For the text-containing cell, return its midpoint in [x, y] coordinate format. 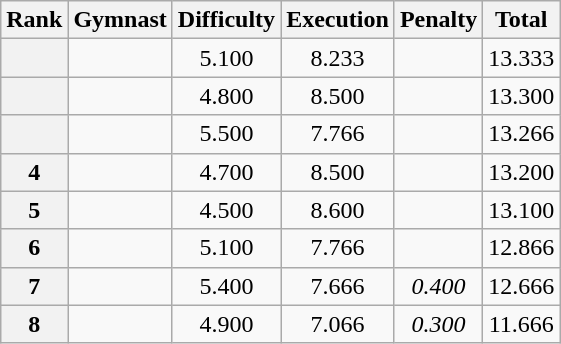
13.300 [522, 96]
8.600 [338, 210]
12.666 [522, 286]
Execution [338, 20]
12.866 [522, 248]
4 [34, 172]
8.233 [338, 58]
4.900 [226, 324]
Total [522, 20]
11.666 [522, 324]
Rank [34, 20]
13.266 [522, 134]
0.400 [438, 286]
8 [34, 324]
13.333 [522, 58]
13.100 [522, 210]
Gymnast [120, 20]
13.200 [522, 172]
7 [34, 286]
Penalty [438, 20]
4.500 [226, 210]
5.400 [226, 286]
Difficulty [226, 20]
4.700 [226, 172]
5.500 [226, 134]
6 [34, 248]
4.800 [226, 96]
0.300 [438, 324]
5 [34, 210]
7.666 [338, 286]
7.066 [338, 324]
